From the cell containing the given text, extract its center point as (X, Y) coordinate. 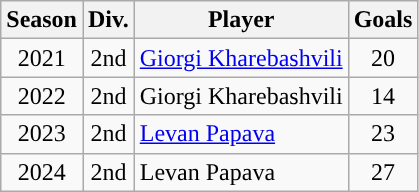
Season (42, 20)
27 (383, 172)
2021 (42, 58)
Player (241, 20)
2024 (42, 172)
2022 (42, 96)
23 (383, 134)
14 (383, 96)
2023 (42, 134)
Goals (383, 20)
Div. (108, 20)
20 (383, 58)
